Search for the cell housing the specified text and yield its [X, Y] center coordinate. 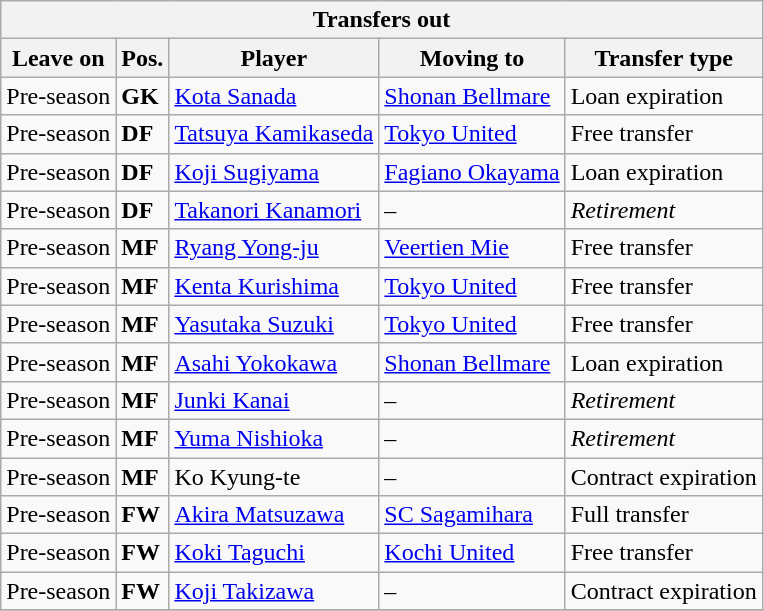
Yasutaka Suzuki [274, 324]
Pos. [142, 58]
Leave on [58, 58]
Asahi Yokokawa [274, 362]
Koji Sugiyama [274, 172]
Kenta Kurishima [274, 286]
Transfers out [382, 20]
Moving to [472, 58]
Koki Taguchi [274, 553]
Junki Kanai [274, 400]
Player [274, 58]
Veertien Mie [472, 248]
Takanori Kanamori [274, 210]
Fagiano Okayama [472, 172]
Full transfer [664, 515]
Ryang Yong-ju [274, 248]
SC Sagamihara [472, 515]
Ko Kyung-te [274, 477]
Transfer type [664, 58]
Yuma Nishioka [274, 438]
Akira Matsuzawa [274, 515]
Tatsuya Kamikaseda [274, 134]
Koji Takizawa [274, 591]
GK [142, 96]
Kochi United [472, 553]
Kota Sanada [274, 96]
